Extract the [X, Y] coordinate from the center of the cell holding the provided text.  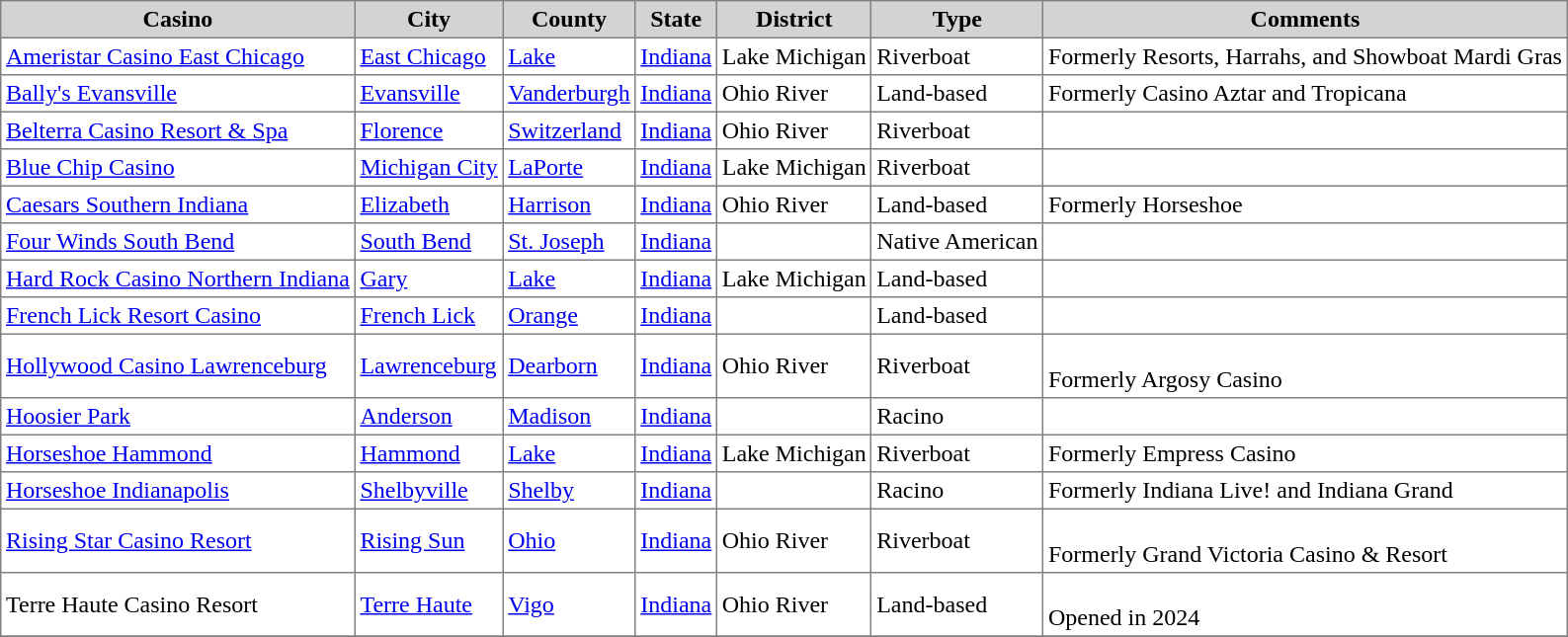
Formerly Horseshoe [1305, 204]
Caesars Southern Indiana [178, 204]
Formerly Grand Victoria Casino & Resort [1305, 540]
Formerly Casino Aztar and Tropicana [1305, 94]
Native American [957, 242]
Bally's Evansville [178, 94]
Rising Star Casino Resort [178, 540]
Shelbyville [429, 491]
Harrison [569, 204]
French Lick [429, 316]
Ameristar Casino East Chicago [178, 56]
Switzerland [569, 130]
Four Winds South Bend [178, 242]
Michigan City [429, 168]
St. Joseph [569, 242]
Dearborn [569, 365]
District [794, 20]
Hoosier Park [178, 417]
Madison [569, 417]
Comments [1305, 20]
Terre Haute [429, 604]
Orange [569, 316]
Florence [429, 130]
French Lick Resort Casino [178, 316]
Rising Sun [429, 540]
LaPorte [569, 168]
Gary [429, 279]
Evansville [429, 94]
Vanderburgh [569, 94]
Shelby [569, 491]
Elizabeth [429, 204]
Hollywood Casino Lawrenceburg [178, 365]
Formerly Empress Casino [1305, 453]
Formerly Indiana Live! and Indiana Grand [1305, 491]
Formerly Argosy Casino [1305, 365]
Hard Rock Casino Northern Indiana [178, 279]
South Bend [429, 242]
Formerly Resorts, Harrahs, and Showboat Mardi Gras [1305, 56]
Belterra Casino Resort & Spa [178, 130]
East Chicago [429, 56]
County [569, 20]
City [429, 20]
Anderson [429, 417]
Hammond [429, 453]
Horseshoe Indianapolis [178, 491]
Vigo [569, 604]
Casino [178, 20]
Lawrenceburg [429, 365]
State [676, 20]
Opened in 2024 [1305, 604]
Horseshoe Hammond [178, 453]
Blue Chip Casino [178, 168]
Type [957, 20]
Ohio [569, 540]
Terre Haute Casino Resort [178, 604]
